Search for the cell housing the specified text and yield its (X, Y) center coordinate. 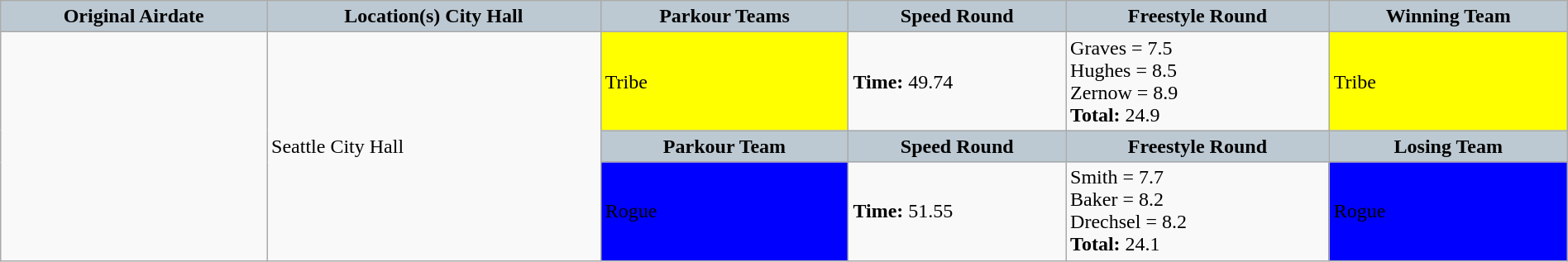
Original Airdate (134, 17)
Losing Team (1448, 146)
Parkour Teams (724, 17)
Parkour Team (724, 146)
Winning Team (1448, 17)
Smith = 7.7Baker = 8.2Drechsel = 8.2Total: 24.1 (1198, 212)
Time: 49.74 (958, 81)
Seattle City Hall (434, 146)
Location(s) City Hall (434, 17)
Graves = 7.5Hughes = 8.5Zernow = 8.9Total: 24.9 (1198, 81)
Time: 51.55 (958, 212)
